Detect which cell encompasses the target text, then output its (X, Y) center coordinate. 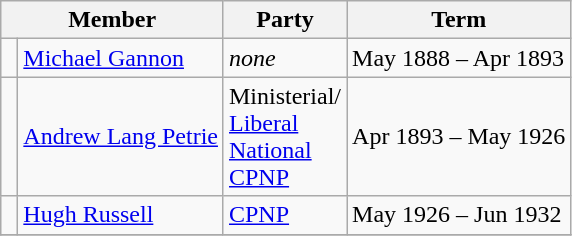
May 1926 – Jun 1932 (459, 215)
Party (284, 20)
May 1888 – Apr 1893 (459, 58)
Term (459, 20)
Apr 1893 – May 1926 (459, 136)
Michael Gannon (121, 58)
CPNP (284, 215)
Ministerial/LiberalNationalCPNP (284, 136)
Member (112, 20)
Hugh Russell (121, 215)
none (284, 58)
Andrew Lang Petrie (121, 136)
